For the text-containing cell, return its midpoint in [X, Y] coordinate format. 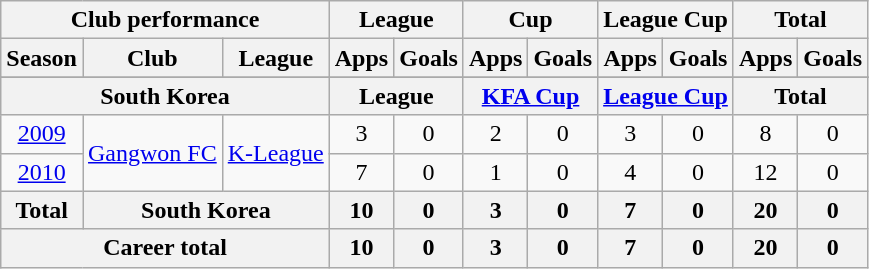
Career total [165, 248]
1 [495, 172]
2009 [42, 134]
4 [630, 172]
8 [765, 134]
KFA Cup [530, 96]
2 [495, 134]
K-League [276, 153]
2010 [42, 172]
Season [42, 58]
Club performance [165, 20]
Gangwon FC [152, 153]
12 [765, 172]
Cup [530, 20]
Club [152, 58]
